For the text-containing cell, return its midpoint in [x, y] coordinate format. 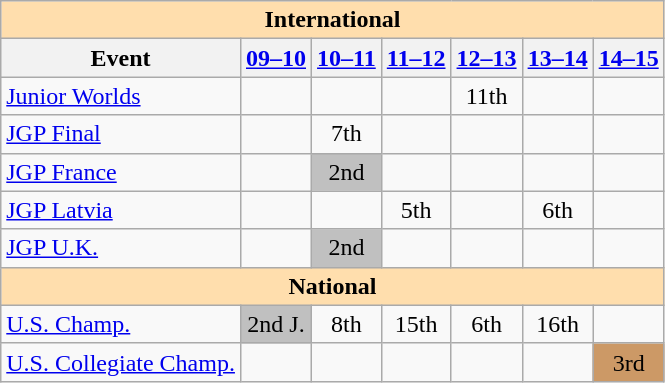
Event [121, 58]
2nd J. [276, 324]
U.S. Champ. [121, 324]
Junior Worlds [121, 96]
JGP Latvia [121, 210]
National [332, 286]
JGP U.K. [121, 248]
09–10 [276, 58]
14–15 [628, 58]
8th [347, 324]
12–13 [486, 58]
16th [558, 324]
7th [347, 134]
U.S. Collegiate Champ. [121, 362]
JGP France [121, 172]
10–11 [347, 58]
5th [416, 210]
International [332, 20]
11–12 [416, 58]
3rd [628, 362]
JGP Final [121, 134]
11th [486, 96]
13–14 [558, 58]
15th [416, 324]
